Find where the given text appears and provide that cell's center as [X, Y] coordinate. 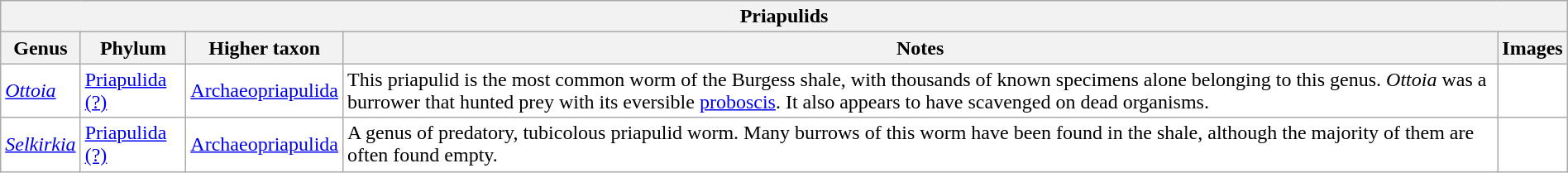
Selkirkia [41, 144]
Images [1532, 48]
Ottoia [41, 91]
Notes [920, 48]
Genus [41, 48]
Higher taxon [265, 48]
Priapulids [784, 17]
Phylum [133, 48]
